Determine the [X, Y] coordinate at the center of the cell enclosing the given text.  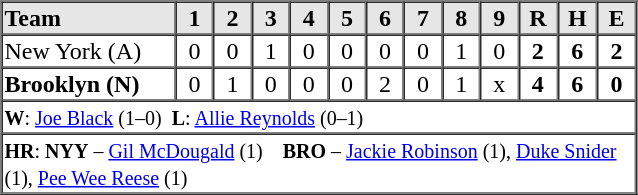
7 [423, 18]
R [538, 18]
3 [271, 18]
Team [89, 18]
E [616, 18]
Brooklyn (N) [89, 84]
H [576, 18]
9 [499, 18]
HR: NYY – Gil McDougald (1) BRO – Jackie Robinson (1), Duke Snider (1), Pee Wee Reese (1) [319, 164]
New York (A) [89, 50]
x [499, 84]
8 [461, 18]
W: Joe Black (1–0) L: Allie Reynolds (0–1) [319, 116]
5 [347, 18]
